Provide the [x, y] coordinate of the cell's center where the given text is located.  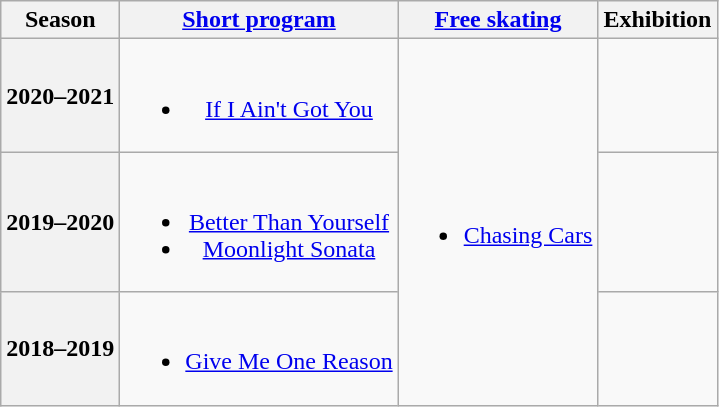
Give Me One Reason [259, 348]
Season [60, 20]
2019–2020 [60, 222]
2020–2021 [60, 96]
If I Ain't Got You [259, 96]
Exhibition [658, 20]
Free skating [498, 20]
Short program [259, 20]
2018–2019 [60, 348]
Chasing Cars [498, 222]
Better Than Yourself Moonlight Sonata [259, 222]
